Provide the (X, Y) coordinate of the cell's center where the given text is located.  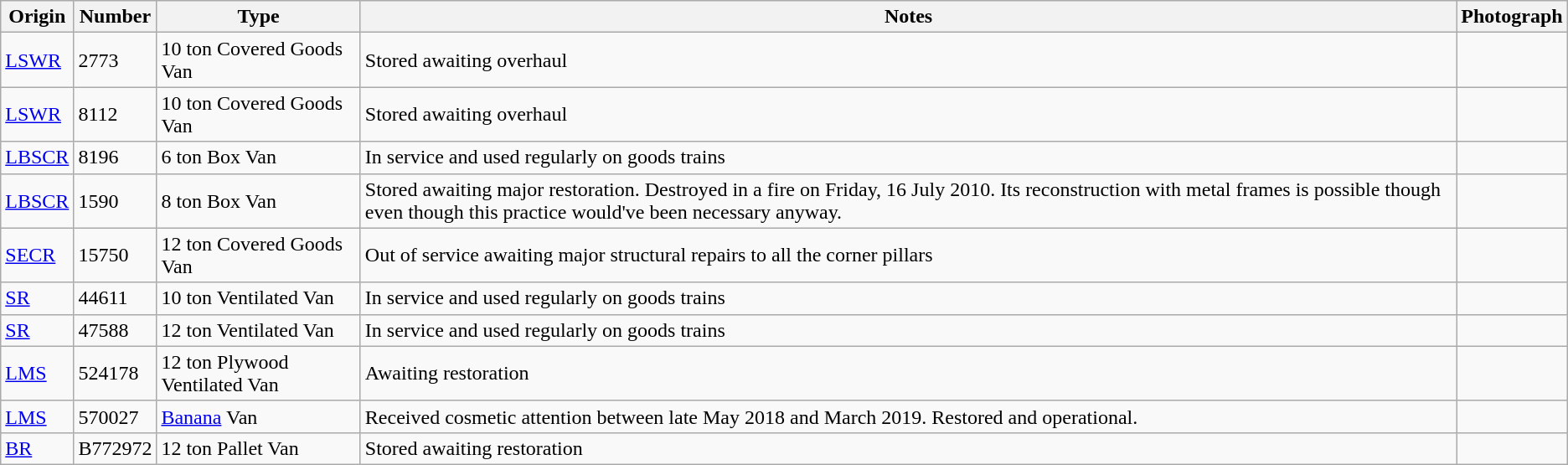
8196 (116, 158)
12 ton Covered Goods Van (258, 255)
Banana Van (258, 416)
15750 (116, 255)
Type (258, 17)
8112 (116, 114)
Received cosmetic attention between late May 2018 and March 2019. Restored and operational. (908, 416)
Origin (37, 17)
524178 (116, 374)
SECR (37, 255)
2773 (116, 60)
Notes (908, 17)
10 ton Ventilated Van (258, 298)
44611 (116, 298)
6 ton Box Van (258, 158)
570027 (116, 416)
Photograph (1512, 17)
B772972 (116, 448)
BR (37, 448)
47588 (116, 330)
Number (116, 17)
Stored awaiting restoration (908, 448)
Out of service awaiting major structural repairs to all the corner pillars (908, 255)
1590 (116, 201)
8 ton Box Van (258, 201)
Awaiting restoration (908, 374)
12 ton Pallet Van (258, 448)
12 ton Plywood Ventilated Van (258, 374)
12 ton Ventilated Van (258, 330)
